Provide the (X, Y) coordinate of the cell's center where the given text is located.  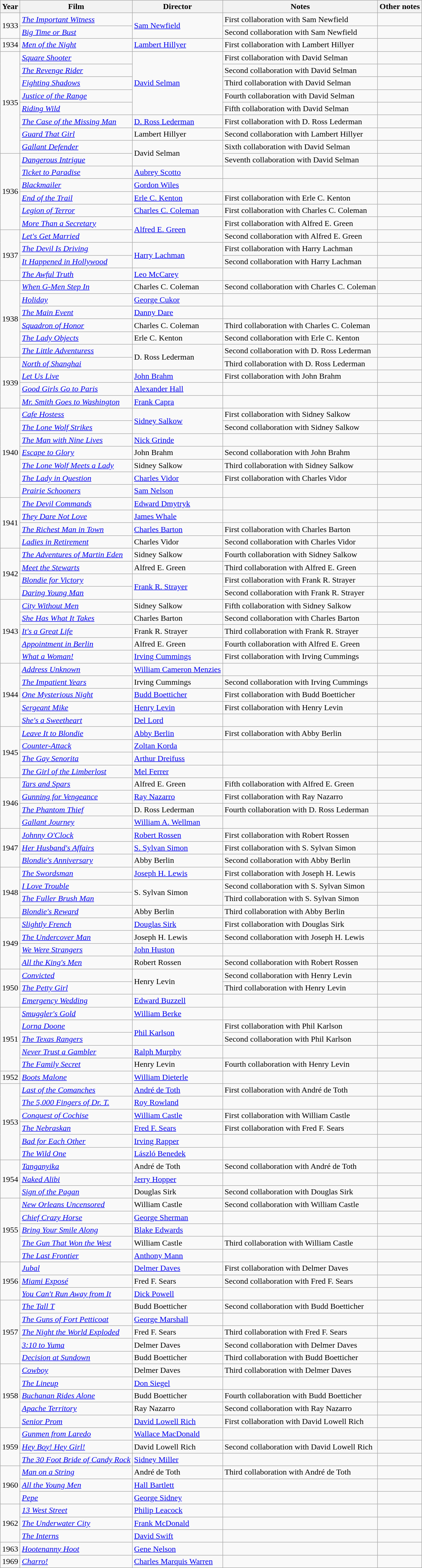
Second collaboration with William Castle (300, 1205)
Second collaboration with Henry Levin (300, 975)
Pepe (76, 1498)
The Tall T (76, 1306)
1969 (10, 1561)
Charles Marquis Warren (178, 1561)
Justice of the Range (76, 96)
Danny Dare (178, 312)
First collaboration with Robert Rossen (300, 835)
First collaboration with Irving Cummings (300, 657)
The Gay Senorita (76, 758)
Second collaboration with Sam Newfield (300, 32)
George Sidney (178, 1498)
Conquest of Cochise (76, 1115)
Second collaboration with Douglas Sirk (300, 1192)
The Revenge Rider (76, 70)
Blake Edwards (178, 1230)
Second collaboration with Phil Karlson (300, 1039)
Irving Rapper (178, 1141)
1941 (10, 523)
Philip Leacock (178, 1510)
First collaboration with Douglas Sirk (300, 924)
Second collaboration with Sidney Salkow (300, 427)
The Gun That Won the West (76, 1243)
Jubal (76, 1268)
First collaboration with Abby Berlin (300, 733)
Legion of Terror (76, 211)
Nick Grinde (178, 440)
1959 (10, 1447)
1953 (10, 1122)
Bad for Each Other (76, 1141)
One Mysterious Night (76, 695)
Second collaboration with Erle C. Kenton (300, 338)
The Main Event (76, 312)
Mr. Smith Goes to Washington (76, 402)
First collaboration with Phil Karlson (300, 1026)
First collaboration with Henry Levin (300, 707)
Film (76, 7)
The Last Frontier (76, 1256)
Ralph Murphy (178, 1052)
Leave It to Blondie (76, 733)
The Adventures of Martin Eden (76, 554)
City Without Men (76, 606)
You Can't Run Away from It (76, 1294)
Address Unknown (76, 669)
Last of the Comanches (76, 1090)
Second collaboration with Joseph H. Lewis (300, 937)
Arthur Dreifuss (178, 758)
Big Time or Bust (76, 32)
William Cameron Menzies (178, 669)
Appointment in Berlin (76, 644)
North of Shanghai (76, 363)
Frank McDonald (178, 1523)
Sidney Miller (178, 1460)
First collaboration with Charles Barton (300, 529)
Third collaboration with Sidney Salkow (300, 465)
Second collaboration with Alfred E. Green (300, 236)
1948 (10, 892)
Gene Nelson (178, 1549)
George Marshall (178, 1319)
Good Girls Go to Paris (76, 389)
The Guns of Fort Petticoat (76, 1319)
First collaboration with William Castle (300, 1115)
Fighting Shadows (76, 83)
The Devil Is Driving (76, 249)
Sam Nelson (178, 491)
James Whale (178, 516)
Johnny O'Clock (76, 835)
Third collaboration with Charles C. Coleman (300, 325)
Emergency Wedding (76, 1001)
First collaboration with David Lowell Rich (300, 1421)
David Swift (178, 1536)
Gunning for Vengeance (76, 797)
1934 (10, 45)
Let's Get Married (76, 236)
1955 (10, 1230)
Third collaboration with Alfred E. Green (300, 568)
Gallant Defender (76, 147)
Fifth collaboration with Sidney Salkow (300, 606)
Don Siegel (178, 1383)
The Lady Objects (76, 338)
First collaboration with S. Sylvan Simon (300, 848)
More Than a Secretary (76, 223)
Cowboy (76, 1370)
Prairie Schooners (76, 491)
Boots Malone (76, 1077)
The Awful Truth (76, 274)
The Important Witness (76, 19)
Naked Alibi (76, 1179)
Decision at Sundown (76, 1357)
Senior Prom (76, 1421)
1963 (10, 1549)
Notes (300, 7)
Apache Territory (76, 1409)
Blackmailer (76, 185)
First collaboration with D. Ross Lederman (300, 121)
1933 (10, 26)
Director (178, 7)
1960 (10, 1485)
1940 (10, 453)
Second collaboration with Harry Lachman (300, 262)
Ladies in Retirement (76, 542)
Harry Lachman (178, 255)
Second collaboration with D. Ross Lederman (300, 351)
1949 (10, 943)
The Case of the Missing Man (76, 121)
Ticket to Paradise (76, 172)
Second collaboration with Fred F. Sears (300, 1281)
She's a Sweetheart (76, 720)
Second collaboration with Irving Cummings (300, 682)
First collaboration with David Selman (300, 58)
The Swordsman (76, 873)
The Wild One (76, 1153)
It's a Great Life (76, 631)
Second collaboration with Abby Berlin (300, 861)
Del Lord (178, 720)
Second collaboration with Ray Nazarro (300, 1409)
Lorna Doone (76, 1026)
First collaboration with Lambert Hillyer (300, 45)
The Fuller Brush Man (76, 899)
Fourth collaboration with Henry Levin (300, 1064)
Second collaboration with Lambert Hillyer (300, 134)
1936 (10, 192)
The Interns (76, 1536)
Fifth collaboration with David Selman (300, 108)
Holiday (76, 300)
The 5,000 Fingers of Dr. T. (76, 1103)
Second collaboration with Budd Boetticher (300, 1306)
Second collaboration with John Brahm (300, 453)
Miami Exposé (76, 1281)
1958 (10, 1396)
Third collaboration with Henry Levin (300, 988)
Daring Young Man (76, 593)
First collaboration with Sam Newfield (300, 19)
Third collaboration with Fred F. Sears (300, 1332)
Slightly French (76, 924)
First collaboration with Alfred E. Green (300, 223)
1944 (10, 695)
All the King's Men (76, 962)
Phil Karlson (178, 1033)
Third collaboration with André de Toth (300, 1472)
1939 (10, 382)
1957 (10, 1332)
Hootenanny Hoot (76, 1549)
3:10 to Yuma (76, 1345)
Second collaboration with David Lowell Rich (300, 1447)
1947 (10, 848)
John Huston (178, 950)
Buchanan Rides Alone (76, 1396)
First collaboration with Charles Vidor (300, 478)
Dick Powell (178, 1294)
Meet the Stewarts (76, 568)
Second collaboration with Charles Vidor (300, 542)
The Richest Man in Town (76, 529)
Aubrey Scotto (178, 172)
1954 (10, 1179)
The Nebraskan (76, 1128)
Second collaboration with André de Toth (300, 1166)
They Dare Not Love (76, 516)
The Girl of the Limberlost (76, 771)
She Has What It Takes (76, 618)
Other notes (400, 7)
Squadron of Honor (76, 325)
Sixth collaboration with David Selman (300, 147)
I Love Trouble (76, 886)
Square Shooter (76, 58)
Fourth collaboration with Sidney Salkow (300, 554)
Third collaboration with William Castle (300, 1243)
Edward Buzzell (178, 1001)
1938 (10, 319)
First collaboration with Delmer Daves (300, 1268)
The Night the World Exploded (76, 1332)
Escape to Glory (76, 453)
13 West Street (76, 1510)
1951 (10, 1039)
The Lineup (76, 1383)
The Lone Wolf Meets a Lady (76, 465)
William Berke (178, 1014)
First collaboration with Ray Nazarro (300, 797)
End of the Trail (76, 198)
Guard That Girl (76, 134)
The Lone Wolf Strikes (76, 427)
First collaboration with Budd Boetticher (300, 695)
Third collaboration with S. Sylvan Simon (300, 899)
Hey Boy! Hey Girl! (76, 1447)
Bring Your Smile Along (76, 1230)
Blondie for Victory (76, 580)
1946 (10, 803)
Counter-Attack (76, 746)
Second collaboration with Frank R. Strayer (300, 593)
Edward Dmytryk (178, 504)
Her Husband's Affairs (76, 848)
Fifth collaboration with Alfred E. Green (300, 784)
Tars and Spars (76, 784)
Zoltan Korda (178, 746)
Anthony Mann (178, 1256)
Seventh collaboration with David Selman (300, 160)
The Impatient Years (76, 682)
First collaboration with Sidney Salkow (300, 415)
It Happened in Hollywood (76, 262)
1945 (10, 752)
George Cukor (178, 300)
Second collaboration with S. Sylvan Simon (300, 886)
Second collaboration with Delmer Daves (300, 1345)
Convicted (76, 975)
The Devil Commands (76, 504)
1950 (10, 988)
The Phantom Thief (76, 810)
First collaboration with John Brahm (300, 376)
New Orleans Uncensored (76, 1205)
The Undercover Man (76, 937)
Fourth collaboration with Alfred E. Green (300, 644)
Hall Bartlett (178, 1485)
Third collaboration with Frank R. Strayer (300, 631)
Charro! (76, 1561)
Third collaboration with Budd Boetticher (300, 1357)
Roy Rowland (178, 1103)
Fourth collaboration with Budd Boetticher (300, 1396)
The 30 Foot Bride of Candy Rock (76, 1460)
Sam Newfield (178, 26)
Gordon Wiles (178, 185)
Second collaboration with Charles C. Coleman (300, 287)
The Family Secret (76, 1064)
The Man with Nine Lives (76, 440)
What a Woman! (76, 657)
Second collaboration with David Selman (300, 70)
1962 (10, 1523)
Let Us Live (76, 376)
Blondie's Anniversary (76, 861)
Second collaboration with Robert Rossen (300, 962)
First collaboration with André de Toth (300, 1090)
Riding Wild (76, 108)
Gallant Journey (76, 822)
Third collaboration with David Selman (300, 83)
Tanganyika (76, 1166)
Frank Capra (178, 402)
First collaboration with Fred F. Sears (300, 1128)
William Dieterle (178, 1077)
1943 (10, 631)
First collaboration with Frank R. Strayer (300, 580)
Smuggler's Gold (76, 1014)
Sign of the Pagan (76, 1192)
Second collaboration with Charles Barton (300, 618)
The Texas Rangers (76, 1039)
First collaboration with Charles C. Coleman (300, 211)
1952 (10, 1077)
Chief Crazy Horse (76, 1217)
All the Young Men (76, 1485)
Alexander Hall (178, 389)
First collaboration with Erle C. Kenton (300, 198)
1942 (10, 574)
Sergeant Mike (76, 707)
Man on a String (76, 1472)
Never Trust a Gambler (76, 1052)
László Benedek (178, 1153)
First collaboration with Harry Lachman (300, 249)
Fourth collaboration with David Selman (300, 96)
The Little Adventuress (76, 351)
Fourth collaboration with D. Ross Lederman (300, 810)
Wallace MacDonald (178, 1434)
1937 (10, 255)
Dangerous Intrigue (76, 160)
Mel Ferrer (178, 771)
Third collaboration with Delmer Daves (300, 1370)
William A. Wellman (178, 822)
George Sherman (178, 1217)
First collaboration with Joseph H. Lewis (300, 873)
The Underwater City (76, 1523)
Leo McCarey (178, 274)
Third collaboration with D. Ross Lederman (300, 363)
1935 (10, 102)
The Petty Girl (76, 988)
1956 (10, 1281)
Gunmen from Laredo (76, 1434)
Jerry Hopper (178, 1179)
The Lady in Question (76, 478)
Third collaboration with Abby Berlin (300, 911)
Blondie's Reward (76, 911)
Cafe Hostess (76, 415)
Year (10, 7)
We Were Strangers (76, 950)
Men of the Night (76, 45)
When G-Men Step In (76, 287)
